Scan for the cell matching the given text and deliver its (X, Y) coordinate at center. 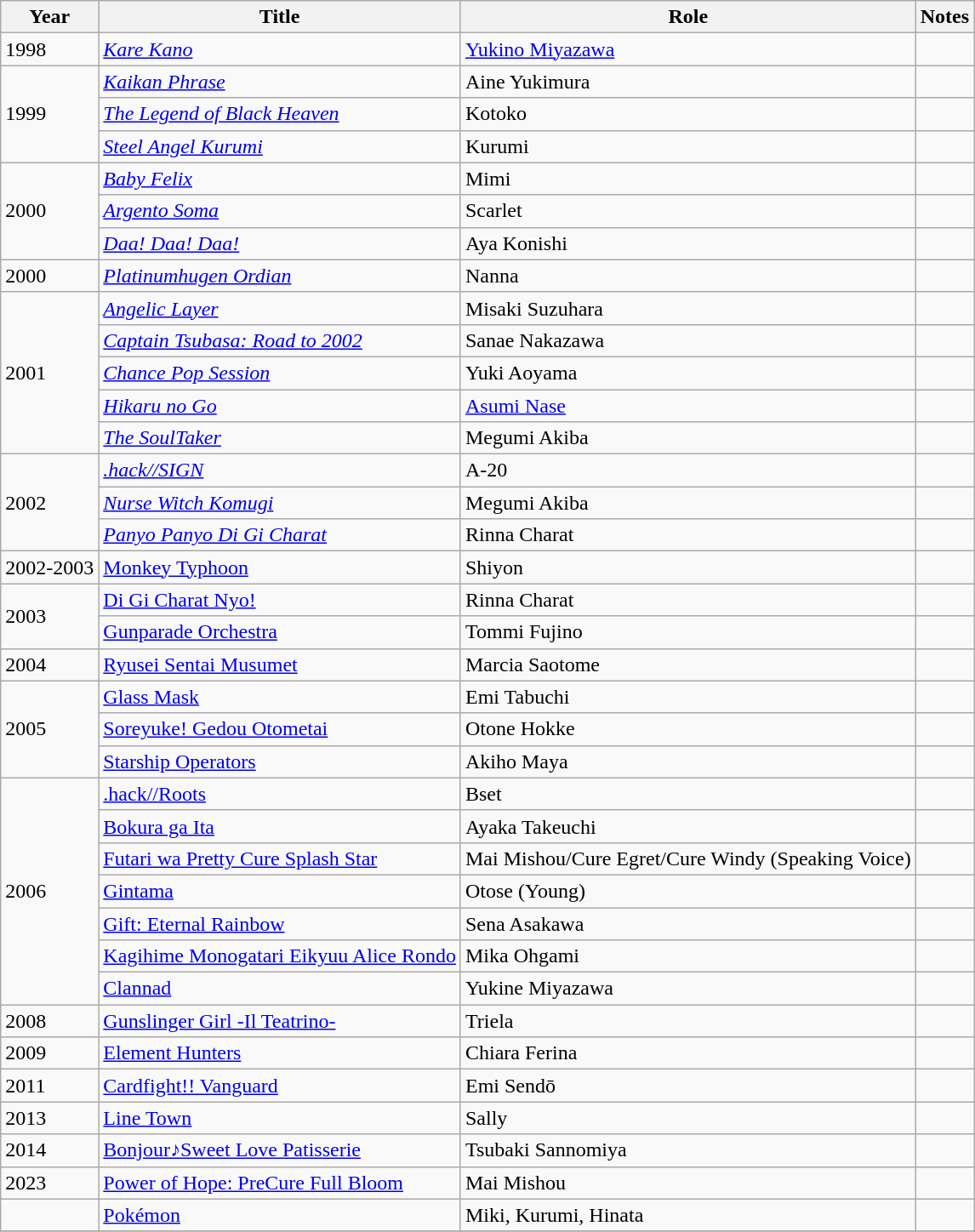
Pokémon (280, 1215)
Aya Konishi (687, 243)
Chiara Ferina (687, 1053)
Nurse Witch Komugi (280, 503)
Shiyon (687, 568)
Kurumi (687, 146)
2004 (49, 664)
Gunslinger Girl -Il Teatrino- (280, 1021)
Clannad (280, 989)
Baby Felix (280, 179)
Captain Tsubasa: Road to 2002 (280, 340)
Role (687, 17)
1999 (49, 114)
2003 (49, 616)
Panyo Panyo Di Gi Charat (280, 535)
The SoulTaker (280, 438)
2008 (49, 1021)
Ayaka Takeuchi (687, 826)
2002 (49, 503)
Bonjour♪Sweet Love Patisserie (280, 1150)
Daa! Daa! Daa! (280, 243)
Futari wa Pretty Cure Splash Star (280, 858)
Asumi Nase (687, 406)
.hack//SIGN (280, 471)
Aine Yukimura (687, 82)
Miki, Kurumi, Hinata (687, 1215)
2011 (49, 1086)
Sanae Nakazawa (687, 340)
2009 (49, 1053)
Line Town (280, 1118)
Akiho Maya (687, 761)
Kotoko (687, 114)
Emi Sendō (687, 1086)
2014 (49, 1150)
Marcia Saotome (687, 664)
Gintama (280, 891)
Ryusei Sentai Musumet (280, 664)
Argento Soma (280, 211)
Monkey Typhoon (280, 568)
Kagihime Monogatari Eikyuu Alice Rondo (280, 956)
The Legend of Black Heaven (280, 114)
Mai Mishou/Cure Egret/Cure Windy (Speaking Voice) (687, 858)
Title (280, 17)
.hack//Roots (280, 794)
2023 (49, 1183)
Power of Hope: PreCure Full Bloom (280, 1183)
Otose (Young) (687, 891)
Starship Operators (280, 761)
Chance Pop Session (280, 373)
2006 (49, 891)
Kare Kano (280, 49)
A-20 (687, 471)
Mika Ohgami (687, 956)
Angelic Layer (280, 308)
Year (49, 17)
Hikaru no Go (280, 406)
Steel Angel Kurumi (280, 146)
Mai Mishou (687, 1183)
Scarlet (687, 211)
Yukine Miyazawa (687, 989)
1998 (49, 49)
Bokura ga Ita (280, 826)
Sally (687, 1118)
Cardfight!! Vanguard (280, 1086)
Gunparade Orchestra (280, 632)
Soreyuke! Gedou Otometai (280, 729)
2002-2003 (49, 568)
Gift: Eternal Rainbow (280, 923)
Tommi Fujino (687, 632)
Yukino Miyazawa (687, 49)
Notes (944, 17)
2013 (49, 1118)
Misaki Suzuhara (687, 308)
Nanna (687, 276)
Yuki Aoyama (687, 373)
Sena Asakawa (687, 923)
Mimi (687, 179)
Tsubaki Sannomiya (687, 1150)
Platinumhugen Ordian (280, 276)
2001 (49, 373)
2005 (49, 729)
Otone Hokke (687, 729)
Bset (687, 794)
Di Gi Charat Nyo! (280, 600)
Kaikan Phrase (280, 82)
Glass Mask (280, 697)
Triela (687, 1021)
Emi Tabuchi (687, 697)
Element Hunters (280, 1053)
